Find where the given text appears and provide that cell's center as [X, Y] coordinate. 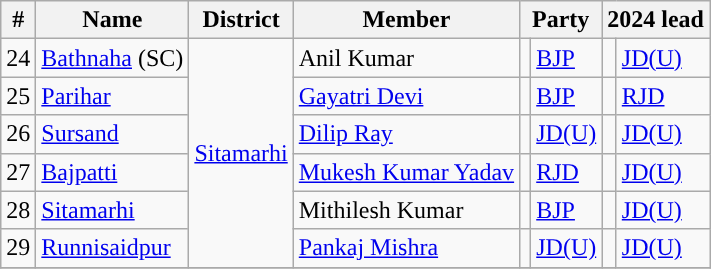
Dilip Ray [406, 134]
26 [18, 134]
25 [18, 96]
Party [561, 20]
Parihar [112, 96]
24 [18, 58]
Anil Kumar [406, 58]
Pankaj Mishra [406, 248]
2024 lead [656, 20]
Runnisaidpur [112, 248]
29 [18, 248]
Mukesh Kumar Yadav [406, 172]
Member [406, 20]
Bathnaha (SC) [112, 58]
28 [18, 210]
Sursand [112, 134]
Gayatri Devi [406, 96]
Name [112, 20]
Mithilesh Kumar [406, 210]
Bajpatti [112, 172]
27 [18, 172]
# [18, 20]
District [241, 20]
